Extract the (x, y) coordinate from the center of the cell holding the provided text.  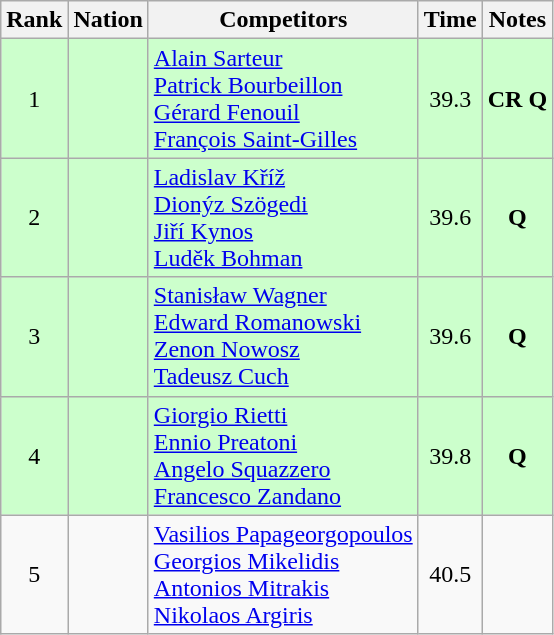
Alain SarteurPatrick BourbeillonGérard FenouilFrançois Saint-Gilles (283, 98)
39.3 (450, 98)
Competitors (283, 20)
4 (34, 456)
Time (450, 20)
Nation (108, 20)
3 (34, 336)
1 (34, 98)
Ladislav KřížDionýz SzögediJiří KynosLuděk Bohman (283, 218)
Vasilios PapageorgopoulosGeorgios MikelidisAntonios MitrakisNikolaos Argiris (283, 574)
Rank (34, 20)
39.8 (450, 456)
Stanisław WagnerEdward RomanowskiZenon NowoszTadeusz Cuch (283, 336)
5 (34, 574)
40.5 (450, 574)
2 (34, 218)
CR Q (517, 98)
Notes (517, 20)
Giorgio RiettiEnnio PreatoniAngelo SquazzeroFrancesco Zandano (283, 456)
